Return the (x, y) coordinate for the center point of the cell that contains the specified text.  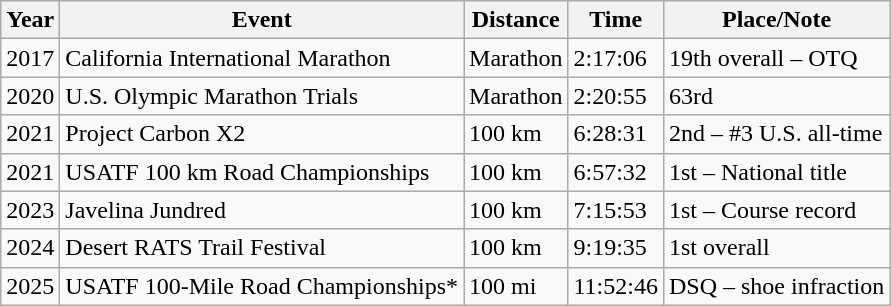
1st – National title (776, 172)
100 mi (516, 286)
Year (30, 20)
7:15:53 (616, 210)
9:19:35 (616, 248)
Project Carbon X2 (262, 134)
2:20:55 (616, 96)
2025 (30, 286)
Event (262, 20)
USATF 100 km Road Championships (262, 172)
6:28:31 (616, 134)
2:17:06 (616, 58)
Place/Note (776, 20)
1st overall (776, 248)
2017 (30, 58)
Distance (516, 20)
DSQ – shoe infraction (776, 286)
2024 (30, 248)
California International Marathon (262, 58)
Desert RATS Trail Festival (262, 248)
2023 (30, 210)
11:52:46 (616, 286)
2020 (30, 96)
Javelina Jundred (262, 210)
U.S. Olympic Marathon Trials (262, 96)
63rd (776, 96)
19th overall – OTQ (776, 58)
2nd – #3 U.S. all-time (776, 134)
1st – Course record (776, 210)
USATF 100-Mile Road Championships* (262, 286)
6:57:32 (616, 172)
Time (616, 20)
